Locate the cell with the specified text and output its [x, y] center coordinate. 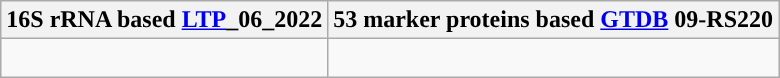
53 marker proteins based GTDB 09-RS220 [554, 20]
16S rRNA based LTP_06_2022 [164, 20]
